Return (X, Y) of the center of cell containing provided text 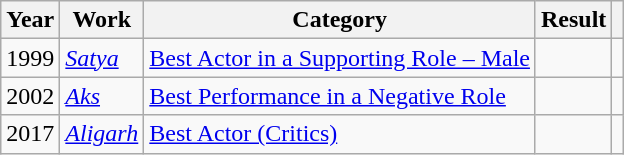
Best Performance in a Negative Role⁣ (340, 96)
Best Actor in a Supporting Role – Male⁣ (340, 58)
Aligarh⁣ (102, 134)
Year⁣ (30, 20)
Work⁣ (102, 20)
Best Actor (Critics)⁣ (340, 134)
Result⁣ (573, 20)
2017⁣ (30, 134)
Category⁣ (340, 20)
2002⁣ (30, 96)
1999 (30, 58)
Aks⁣ (102, 96)
Satya⁣ (102, 58)
